From the cell containing the given text, extract its center point as [x, y] coordinate. 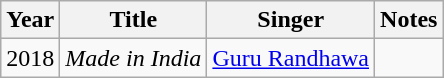
Year [30, 20]
Made in India [134, 58]
2018 [30, 58]
Notes [409, 20]
Singer [291, 20]
Title [134, 20]
Guru Randhawa [291, 58]
